Pinpoint the cell where the given text exists, returning its (x, y) midpoint coordinate. 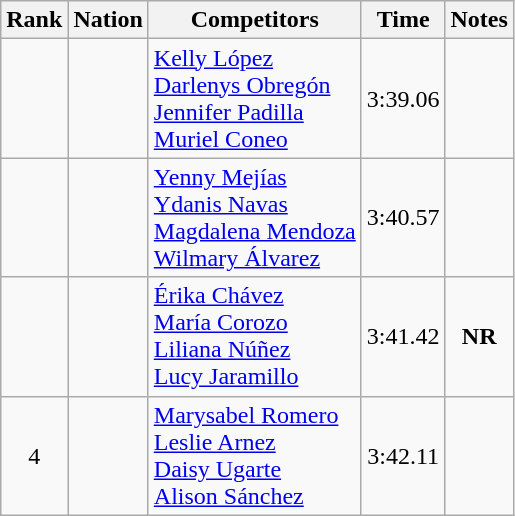
3:42.11 (403, 456)
Yenny MejíasYdanis NavasMagdalena MendozaWilmary Álvarez (254, 218)
3:39.06 (403, 98)
4 (34, 456)
Rank (34, 20)
Érika ChávezMaría CorozoLiliana NúñezLucy Jaramillo (254, 336)
NR (479, 336)
Notes (479, 20)
Nation (108, 20)
3:41.42 (403, 336)
Time (403, 20)
Marysabel RomeroLeslie ArnezDaisy UgarteAlison Sánchez (254, 456)
3:40.57 (403, 218)
Kelly LópezDarlenys ObregónJennifer PadillaMuriel Coneo (254, 98)
Competitors (254, 20)
